Find where the given text appears and provide that cell's center as (X, Y) coordinate. 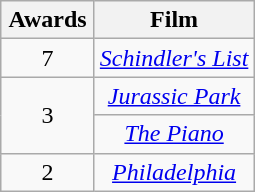
Awards (48, 20)
Schindler's List (174, 58)
Philadelphia (174, 172)
Film (174, 20)
7 (48, 58)
The Piano (174, 134)
2 (48, 172)
3 (48, 115)
Jurassic Park (174, 96)
